Identify which cell holds the provided text, then report its [x, y] central coordinate. 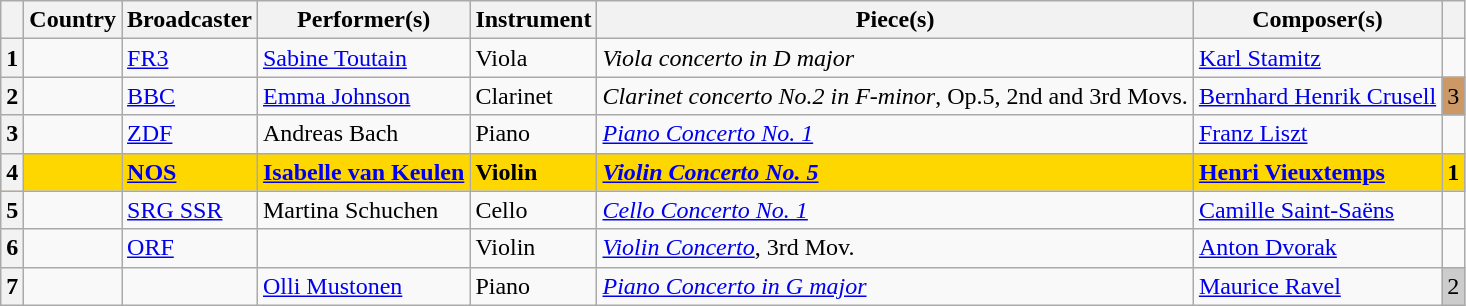
Clarinet concerto No.2 in F-minor, Op.5, 2nd and 3rd Movs. [895, 96]
SRG SSR [190, 210]
Cello [534, 210]
NOS [190, 172]
FR3 [190, 58]
Violin Concerto No. 5 [895, 172]
Henri Vieuxtemps [1317, 172]
Anton Dvorak [1317, 248]
Country [73, 20]
Viola concerto in D major [895, 58]
Bernhard Henrik Crusell [1317, 96]
Piano Concerto No. 1 [895, 134]
Andreas Bach [363, 134]
Piano Concerto in G major [895, 286]
5 [12, 210]
Karl Stamitz [1317, 58]
Broadcaster [190, 20]
Clarinet [534, 96]
4 [12, 172]
Sabine Toutain [363, 58]
Isabelle van Keulen [363, 172]
BBC [190, 96]
Instrument [534, 20]
ZDF [190, 134]
Martina Schuchen [363, 210]
Viola [534, 58]
Composer(s) [1317, 20]
Cello Concerto No. 1 [895, 210]
Violin Concerto, 3rd Mov. [895, 248]
Franz Liszt [1317, 134]
ORF [190, 248]
Maurice Ravel [1317, 286]
Camille Saint-Saëns [1317, 210]
Emma Johnson [363, 96]
Performer(s) [363, 20]
Olli Mustonen [363, 286]
7 [12, 286]
Piece(s) [895, 20]
6 [12, 248]
